Return [x, y] of the center of cell containing provided text 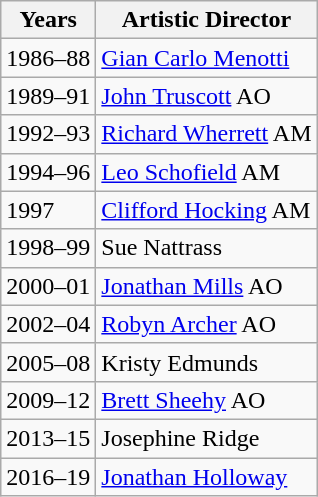
2016–19 [48, 477]
2002–04 [48, 324]
1997 [48, 210]
Richard Wherrett AM [206, 134]
Leo Schofield AM [206, 172]
1989–91 [48, 96]
Years [48, 20]
2005–08 [48, 362]
Jonathan Mills AO [206, 286]
Clifford Hocking AM [206, 210]
1986–88 [48, 58]
Kristy Edmunds [206, 362]
1998–99 [48, 248]
Jonathan Holloway [206, 477]
Josephine Ridge [206, 438]
1992–93 [48, 134]
2000–01 [48, 286]
Brett Sheehy AO [206, 400]
2009–12 [48, 400]
John Truscott AO [206, 96]
Sue Nattrass [206, 248]
2013–15 [48, 438]
1994–96 [48, 172]
Artistic Director [206, 20]
Robyn Archer AO [206, 324]
Gian Carlo Menotti [206, 58]
